Return the [X, Y] coordinate for the center point of the cell that contains the specified text.  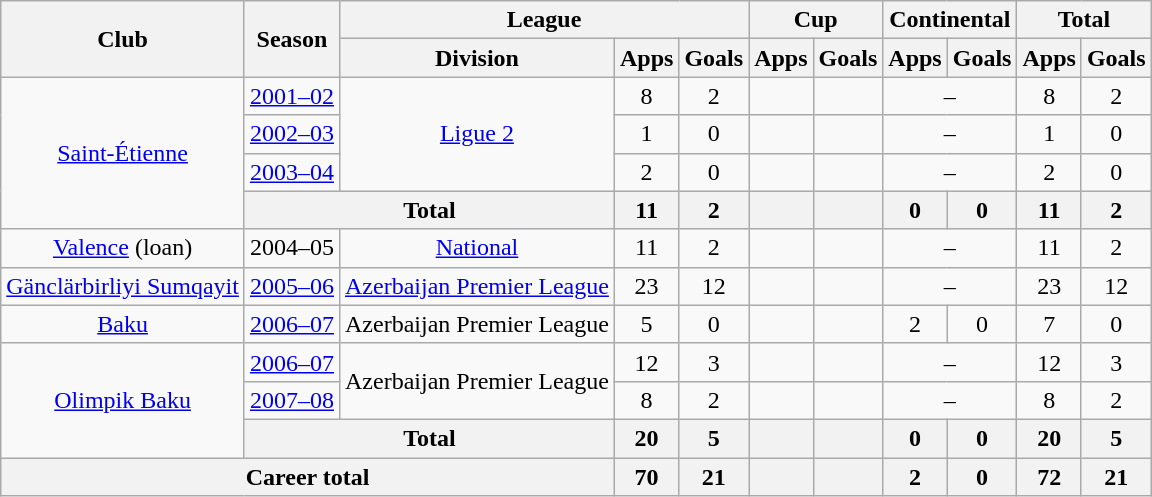
Continental [950, 20]
Club [123, 39]
National [476, 248]
Olimpik Baku [123, 400]
2003–04 [292, 172]
70 [646, 477]
Valence (loan) [123, 248]
2001–02 [292, 96]
Saint-Étienne [123, 153]
Division [476, 58]
Cup [816, 20]
2002–03 [292, 134]
2007–08 [292, 400]
Ligue 2 [476, 134]
7 [1049, 324]
2005–06 [292, 286]
Season [292, 39]
Career total [308, 477]
Gänclärbirliyi Sumqayit [123, 286]
72 [1049, 477]
Baku [123, 324]
2004–05 [292, 248]
League [544, 20]
